Output the (x, y) coordinate of the center of the cell containing the given text.  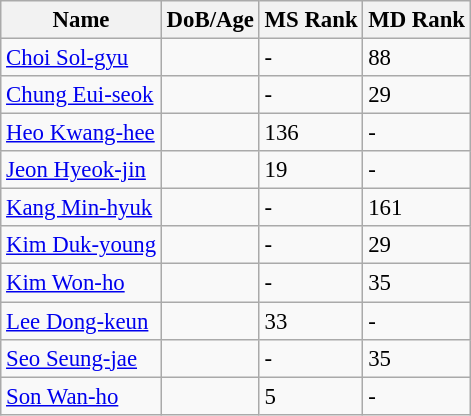
Heo Kwang-hee (82, 133)
19 (311, 170)
33 (311, 321)
161 (416, 208)
Kim Won-ho (82, 283)
Son Wan-ho (82, 396)
MS Rank (311, 20)
DoB/Age (210, 20)
Choi Sol-gyu (82, 58)
Lee Dong-keun (82, 321)
MD Rank (416, 20)
136 (311, 133)
Name (82, 20)
5 (311, 396)
Chung Eui-seok (82, 95)
Kim Duk-young (82, 245)
88 (416, 58)
Kang Min-hyuk (82, 208)
Seo Seung-jae (82, 358)
Jeon Hyeok-jin (82, 170)
